Search for the cell housing the specified text and yield its [x, y] center coordinate. 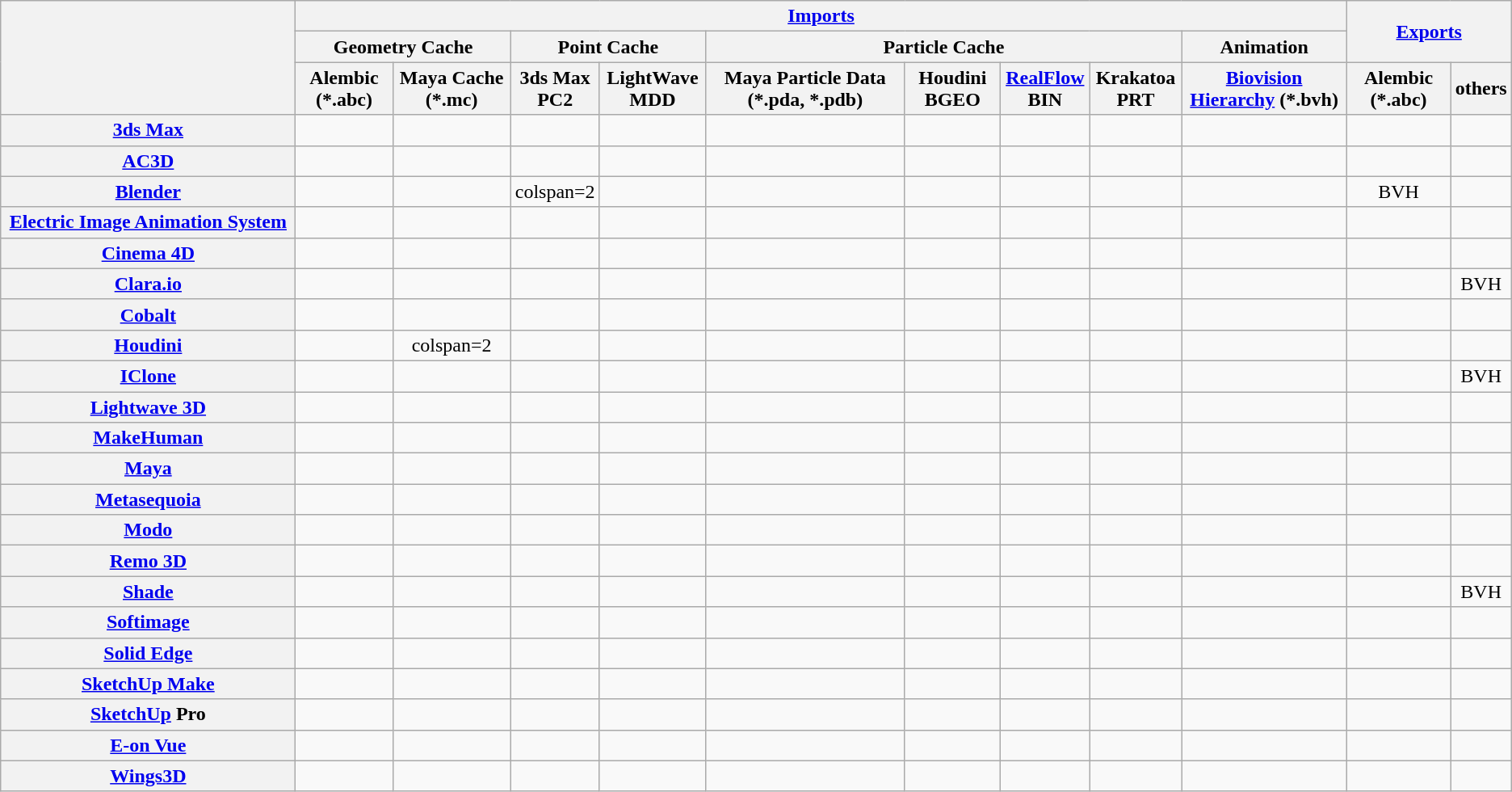
E-on Vue [149, 745]
Remo 3D [149, 561]
SketchUp Make [149, 684]
Geometry Cache [403, 47]
Imports [821, 16]
LightWave MDD [653, 89]
Houdini [149, 345]
Softimage [149, 622]
Modo [149, 530]
Exports [1429, 32]
SketchUp Pro [149, 714]
RealFlow BIN [1045, 89]
Clara.io [149, 284]
others [1481, 89]
Wings3D [149, 776]
Maya [149, 469]
Krakatoa PRT [1136, 89]
Lightwave 3D [149, 407]
Cinema 4D [149, 253]
MakeHuman [149, 438]
3ds Max [149, 130]
Animation [1264, 47]
Maya Cache (*.mc) [451, 89]
AC3D [149, 161]
3ds Max PC2 [555, 89]
IClone [149, 376]
Maya Particle Data (*.pda, *.pdb) [805, 89]
Metasequoia [149, 499]
Biovision Hierarchy (*.bvh) [1264, 89]
Particle Cache [943, 47]
Solid Edge [149, 653]
Shade [149, 592]
Houdini BGEO [953, 89]
Electric Image Animation System [149, 222]
Cobalt [149, 314]
Point Cache [607, 47]
Blender [149, 192]
